For the text-containing cell, return its midpoint in [X, Y] coordinate format. 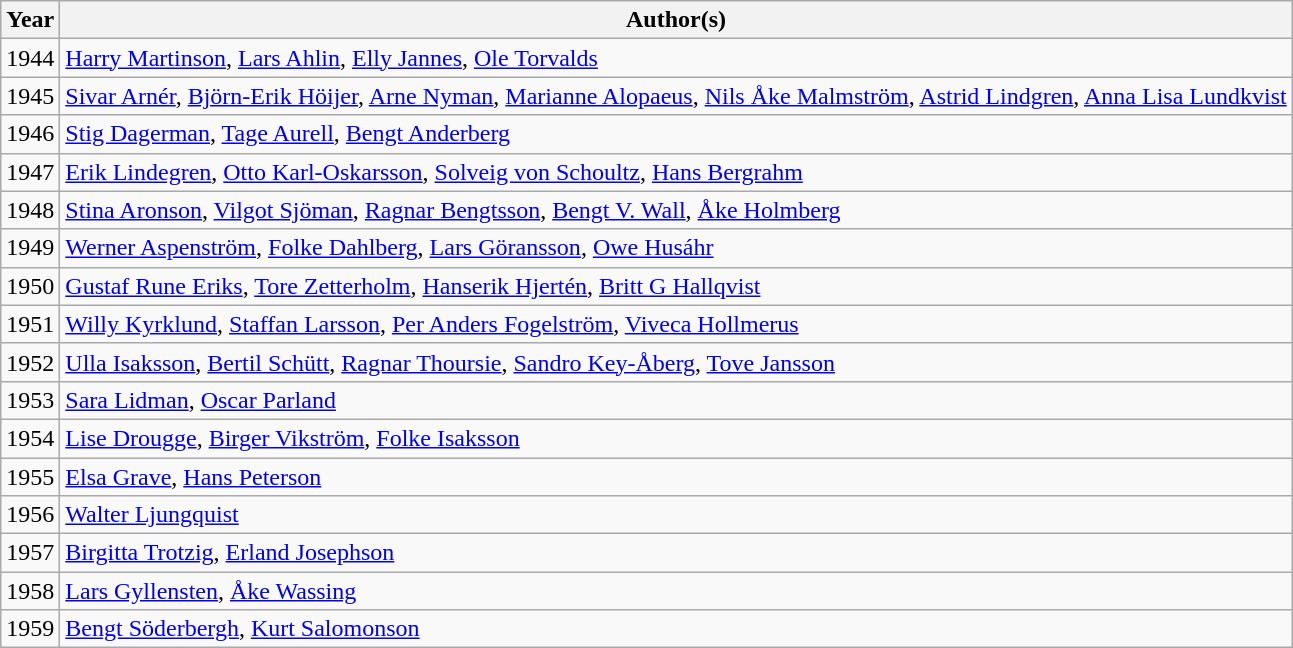
Author(s) [676, 20]
Lars Gyllensten, Åke Wassing [676, 591]
1946 [30, 134]
Ulla Isaksson, Bertil Schütt, Ragnar Thoursie, Sandro Key-Åberg, Tove Jansson [676, 362]
Walter Ljungquist [676, 515]
Bengt Söderbergh, Kurt Salomonson [676, 629]
1949 [30, 248]
Erik Lindegren, Otto Karl-Oskarsson, Solveig von Schoultz, Hans Bergrahm [676, 172]
1955 [30, 477]
1959 [30, 629]
Year [30, 20]
Stig Dagerman, Tage Aurell, Bengt Anderberg [676, 134]
1945 [30, 96]
Birgitta Trotzig, Erland Josephson [676, 553]
1944 [30, 58]
1958 [30, 591]
Harry Martinson, Lars Ahlin, Elly Jannes, Ole Torvalds [676, 58]
Sivar Arnér, Björn-Erik Höijer, Arne Nyman, Marianne Alopaeus, Nils Åke Malmström, Astrid Lindgren, Anna Lisa Lundkvist [676, 96]
1952 [30, 362]
1948 [30, 210]
1950 [30, 286]
1957 [30, 553]
Werner Aspenström, Folke Dahlberg, Lars Göransson, Owe Husáhr [676, 248]
Sara Lidman, Oscar Parland [676, 400]
1954 [30, 438]
Gustaf Rune Eriks, Tore Zetterholm, Hanserik Hjertén, Britt G Hallqvist [676, 286]
Willy Kyrklund, Staffan Larsson, Per Anders Fogelström, Viveca Hollmerus [676, 324]
1951 [30, 324]
1947 [30, 172]
Elsa Grave, Hans Peterson [676, 477]
1956 [30, 515]
Lise Drougge, Birger Vikström, Folke Isaksson [676, 438]
1953 [30, 400]
Stina Aronson, Vilgot Sjöman, Ragnar Bengtsson, Bengt V. Wall, Åke Holmberg [676, 210]
